Find where the given text appears and provide that cell's center as [X, Y] coordinate. 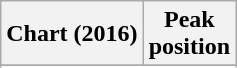
Chart (2016) [72, 34]
Peak position [189, 34]
